Return [x, y] of the center of cell containing provided text 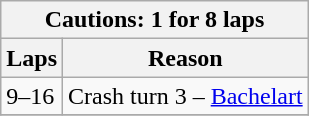
Cautions: 1 for 8 laps [154, 20]
9–16 [32, 96]
Crash turn 3 – Bachelart [186, 96]
Laps [32, 58]
Reason [186, 58]
